Output the [x, y] coordinate of the center of the cell containing the given text.  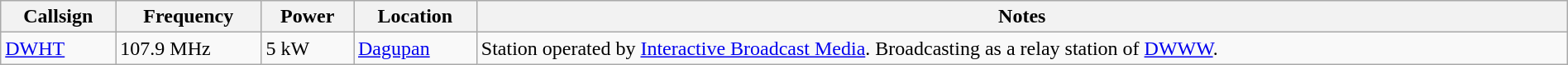
Station operated by Interactive Broadcast Media. Broadcasting as a relay station of DWWW. [1022, 48]
Frequency [189, 17]
DWHT [58, 48]
Location [415, 17]
5 kW [308, 48]
Callsign [58, 17]
107.9 MHz [189, 48]
Power [308, 17]
Notes [1022, 17]
Dagupan [415, 48]
